Capture the cell that displays the provided text and extract its (X, Y) central coordinate. 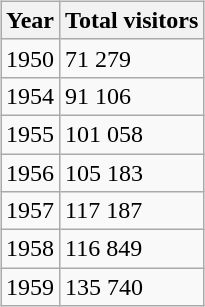
1956 (30, 173)
1959 (30, 287)
116 849 (132, 249)
1955 (30, 134)
71 279 (132, 58)
91 106 (132, 96)
Year (30, 20)
1954 (30, 96)
117 187 (132, 211)
1950 (30, 58)
101 058 (132, 134)
1958 (30, 249)
Total visitors (132, 20)
1957 (30, 211)
105 183 (132, 173)
135 740 (132, 287)
